Scan for the cell matching the given text and deliver its [X, Y] coordinate at center. 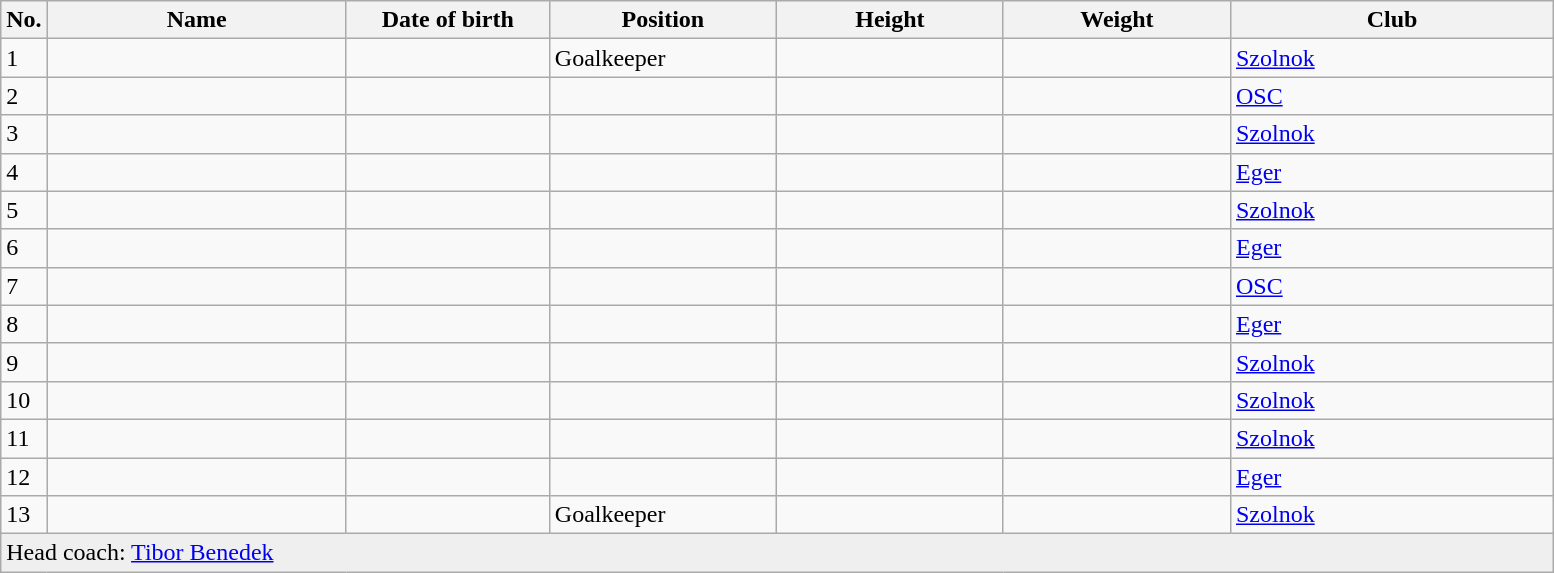
9 [24, 362]
3 [24, 134]
7 [24, 286]
2 [24, 96]
8 [24, 324]
Name [196, 20]
12 [24, 477]
4 [24, 172]
11 [24, 438]
Weight [1116, 20]
5 [24, 210]
Height [890, 20]
1 [24, 58]
Head coach: Tibor Benedek [778, 553]
Club [1392, 20]
Position [662, 20]
10 [24, 400]
Date of birth [448, 20]
6 [24, 248]
13 [24, 515]
No. [24, 20]
